From the cell containing the given text, extract its center point as (x, y) coordinate. 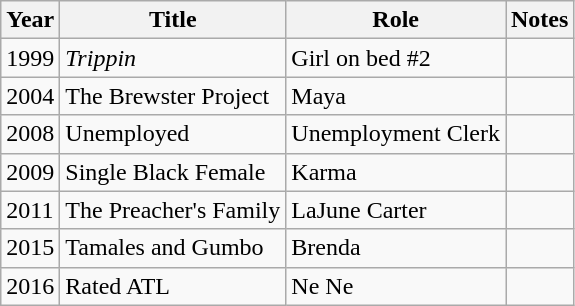
Role (396, 20)
Notes (540, 20)
Rated ATL (173, 286)
The Preacher's Family (173, 210)
2004 (30, 96)
Karma (396, 172)
Maya (396, 96)
2015 (30, 248)
The Brewster Project (173, 96)
Girl on bed #2 (396, 58)
Unemployed (173, 134)
1999 (30, 58)
Unemployment Clerk (396, 134)
Title (173, 20)
2011 (30, 210)
Ne Ne (396, 286)
Trippin (173, 58)
2009 (30, 172)
Tamales and Gumbo (173, 248)
LaJune Carter (396, 210)
Single Black Female (173, 172)
Year (30, 20)
2008 (30, 134)
2016 (30, 286)
Brenda (396, 248)
